Capture the cell that displays the provided text and extract its (X, Y) central coordinate. 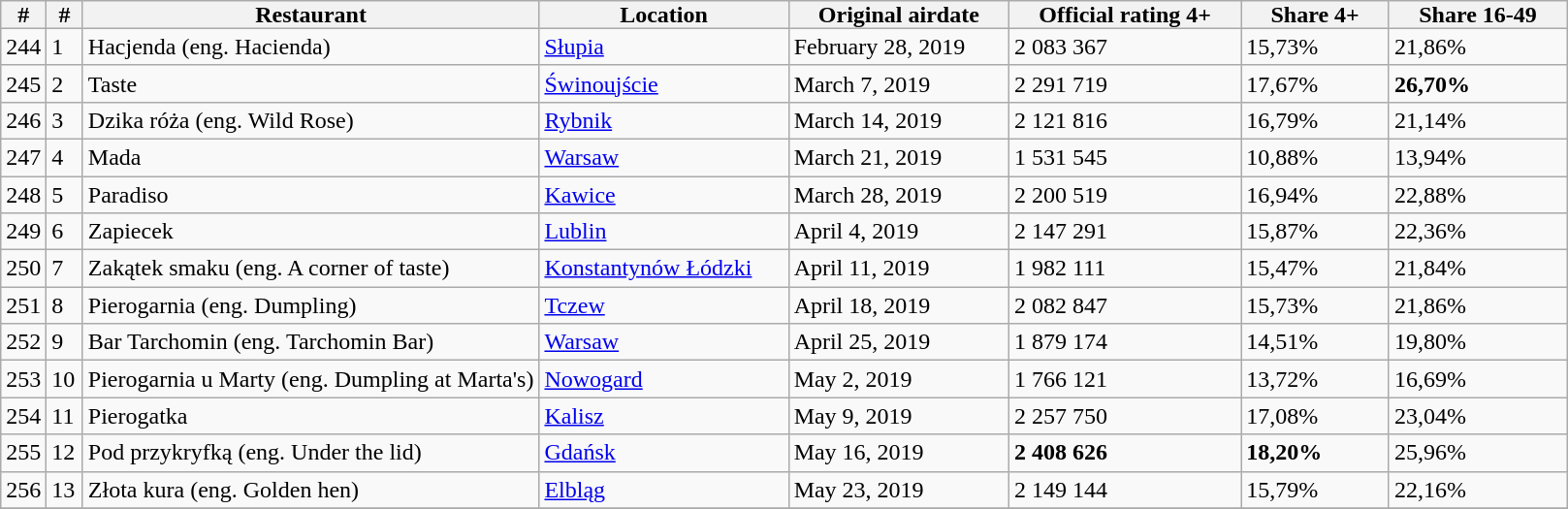
April 4, 2019 (898, 232)
March 28, 2019 (898, 195)
Gdańsk (663, 453)
1 766 121 (1125, 379)
247 (23, 157)
2 200 519 (1125, 195)
May 9, 2019 (898, 416)
22,36% (1478, 232)
8 (65, 305)
256 (23, 490)
2 121 816 (1125, 120)
5 (65, 195)
Original airdate (898, 15)
2 (65, 83)
254 (23, 416)
6 (65, 232)
4 (65, 157)
2 291 719 (1125, 83)
Bar Tarchomin (eng. Tarchomin Bar) (310, 342)
February 28, 2019 (898, 47)
13,72% (1315, 379)
Pierogarnia (eng. Dumpling) (310, 305)
Lublin (663, 232)
249 (23, 232)
Dzika róża (eng. Wild Rose) (310, 120)
Zakątek smaku (eng. A corner of taste) (310, 269)
15,87% (1315, 232)
May 2, 2019 (898, 379)
Tczew (663, 305)
21,84% (1478, 269)
252 (23, 342)
1 (65, 47)
21,14% (1478, 120)
Nowogard (663, 379)
2 147 291 (1125, 232)
Słupia (663, 47)
Konstantynów Łódzki (663, 269)
10 (65, 379)
Taste (310, 83)
25,96% (1478, 453)
13 (65, 490)
April 18, 2019 (898, 305)
Pierogatka (310, 416)
Zapiecek (310, 232)
March 14, 2019 (898, 120)
Mada (310, 157)
Pod przykryfką (eng. Under the lid) (310, 453)
14,51% (1315, 342)
9 (65, 342)
May 16, 2019 (898, 453)
1 879 174 (1125, 342)
245 (23, 83)
Złota kura (eng. Golden hen) (310, 490)
2 149 144 (1125, 490)
Location (663, 15)
2 082 847 (1125, 305)
244 (23, 47)
Świnoujście (663, 83)
246 (23, 120)
2 083 367 (1125, 47)
Paradiso (310, 195)
Pierogarnia u Marty (eng. Dumpling at Marta's) (310, 379)
Kawice (663, 195)
April 25, 2019 (898, 342)
Hacjenda (eng. Hacienda) (310, 47)
March 7, 2019 (898, 83)
Kalisz (663, 416)
248 (23, 195)
15,47% (1315, 269)
18,20% (1315, 453)
251 (23, 305)
11 (65, 416)
3 (65, 120)
17,08% (1315, 416)
16,94% (1315, 195)
255 (23, 453)
2 408 626 (1125, 453)
Restaurant (310, 15)
23,04% (1478, 416)
April 11, 2019 (898, 269)
15,79% (1315, 490)
Elbląg (663, 490)
1 531 545 (1125, 157)
March 21, 2019 (898, 157)
253 (23, 379)
10,88% (1315, 157)
Official rating 4+ (1125, 15)
26,70% (1478, 83)
13,94% (1478, 157)
16,79% (1315, 120)
22,88% (1478, 195)
12 (65, 453)
Share 16-49 (1478, 15)
19,80% (1478, 342)
7 (65, 269)
May 23, 2019 (898, 490)
17,67% (1315, 83)
1 982 111 (1125, 269)
250 (23, 269)
22,16% (1478, 490)
2 257 750 (1125, 416)
Rybnik (663, 120)
Share 4+ (1315, 15)
16,69% (1478, 379)
